Detect which cell encompasses the target text, then output its (x, y) center coordinate. 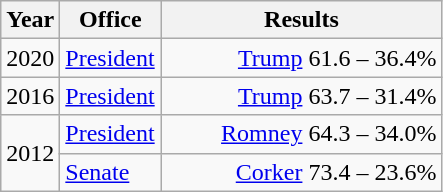
2020 (30, 58)
Corker 73.4 – 23.6% (302, 172)
Office (110, 20)
Romney 64.3 – 34.0% (302, 134)
Results (302, 20)
Trump 61.6 – 36.4% (302, 58)
Senate (110, 172)
2012 (30, 153)
Year (30, 20)
Trump 63.7 – 31.4% (302, 96)
2016 (30, 96)
